Scan for the cell matching the given text and deliver its (X, Y) coordinate at center. 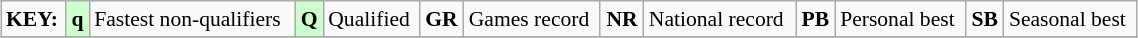
Games record (532, 19)
Fastest non-qualifiers (192, 19)
KEY: (34, 19)
PB (816, 19)
Seasonal best (1070, 19)
NR (622, 19)
SB (985, 19)
National record (720, 19)
Qualified (371, 19)
Q (309, 19)
GR (442, 19)
q (78, 19)
Personal best (900, 19)
